Detect which cell encompasses the target text, then output its [x, y] center coordinate. 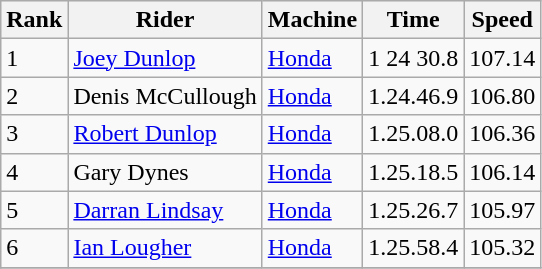
105.97 [502, 210]
1.25.26.7 [414, 210]
Joey Dunlop [165, 58]
1.25.08.0 [414, 134]
Gary Dynes [165, 172]
105.32 [502, 248]
6 [34, 248]
106.14 [502, 172]
Robert Dunlop [165, 134]
1.24.46.9 [414, 96]
1.25.58.4 [414, 248]
1.25.18.5 [414, 172]
3 [34, 134]
1 [34, 58]
2 [34, 96]
107.14 [502, 58]
Machine [312, 20]
5 [34, 210]
Time [414, 20]
Rank [34, 20]
106.36 [502, 134]
Denis McCullough [165, 96]
Ian Lougher [165, 248]
Speed [502, 20]
Darran Lindsay [165, 210]
Rider [165, 20]
1 24 30.8 [414, 58]
106.80 [502, 96]
4 [34, 172]
